Identify which cell holds the provided text, then report its [x, y] central coordinate. 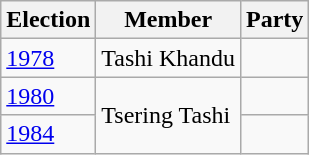
Tashi Khandu [168, 58]
1978 [48, 58]
Tsering Tashi [168, 115]
Member [168, 20]
1984 [48, 134]
Party [275, 20]
1980 [48, 96]
Election [48, 20]
